Return [x, y] of the center of cell containing provided text 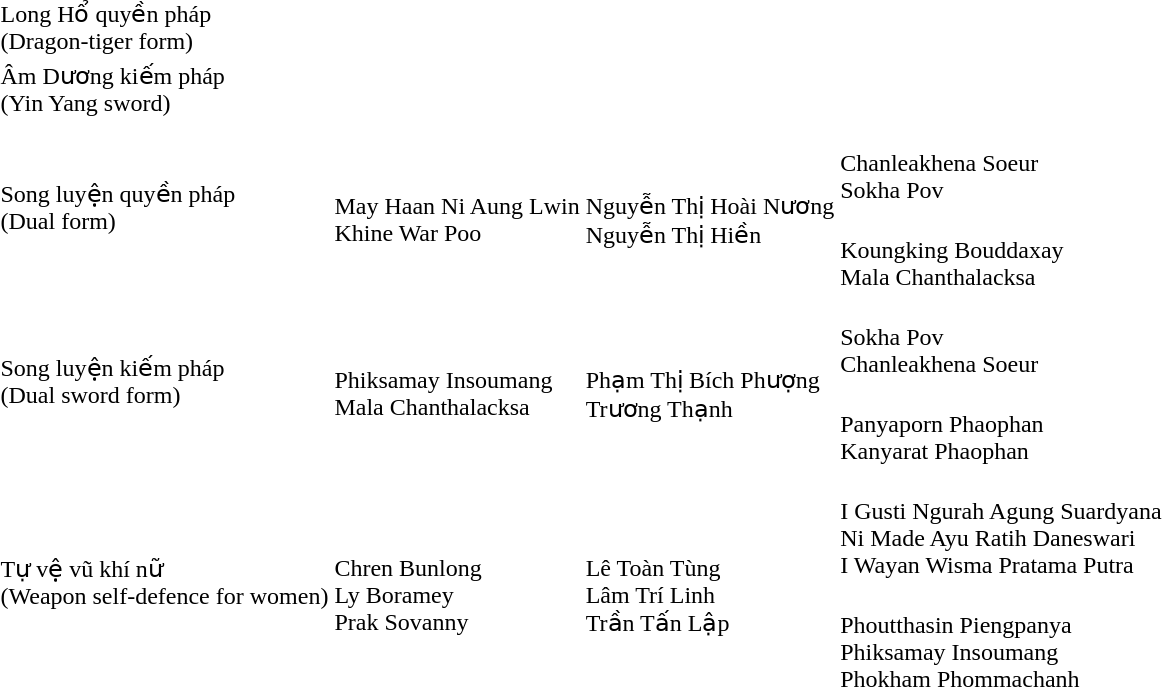
Phiksamay InsoumangMala Chanthalacksa [457, 380]
Phạm Thị Bích PhượngTrương Thạnh [710, 380]
May Haan Ni Aung LwinKhine War Poo [457, 206]
Nguyễn Thị Hoài NươngNguyễn Thị Hiền [710, 206]
